Determine the [x, y] coordinate at the center of the cell enclosing the given text.  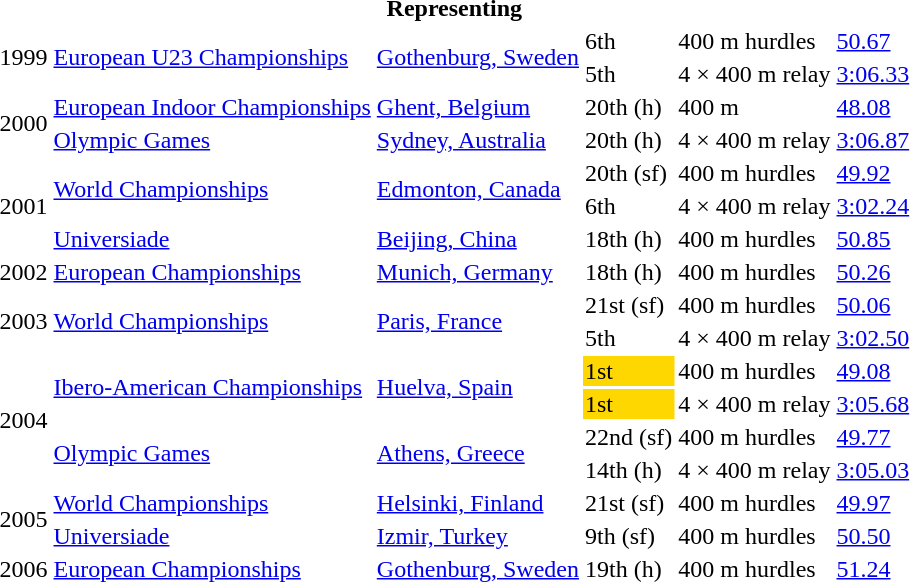
Paris, France [478, 322]
Munich, Germany [478, 272]
Izmir, Turkey [478, 536]
Athens, Greece [478, 454]
Helsinki, Finland [478, 503]
22nd (sf) [628, 437]
European U23 Championships [212, 58]
20th (sf) [628, 173]
Edmonton, Canada [478, 190]
14th (h) [628, 470]
Sydney, Australia [478, 140]
400 m [754, 107]
Beijing, China [478, 239]
European Indoor Championships [212, 107]
9th (sf) [628, 536]
European Championships [212, 272]
Gothenburg, Sweden [478, 58]
Huelva, Spain [478, 388]
Ibero-American Championships [212, 388]
Ghent, Belgium [478, 107]
